Locate the cell with the specified text and output its [x, y] center coordinate. 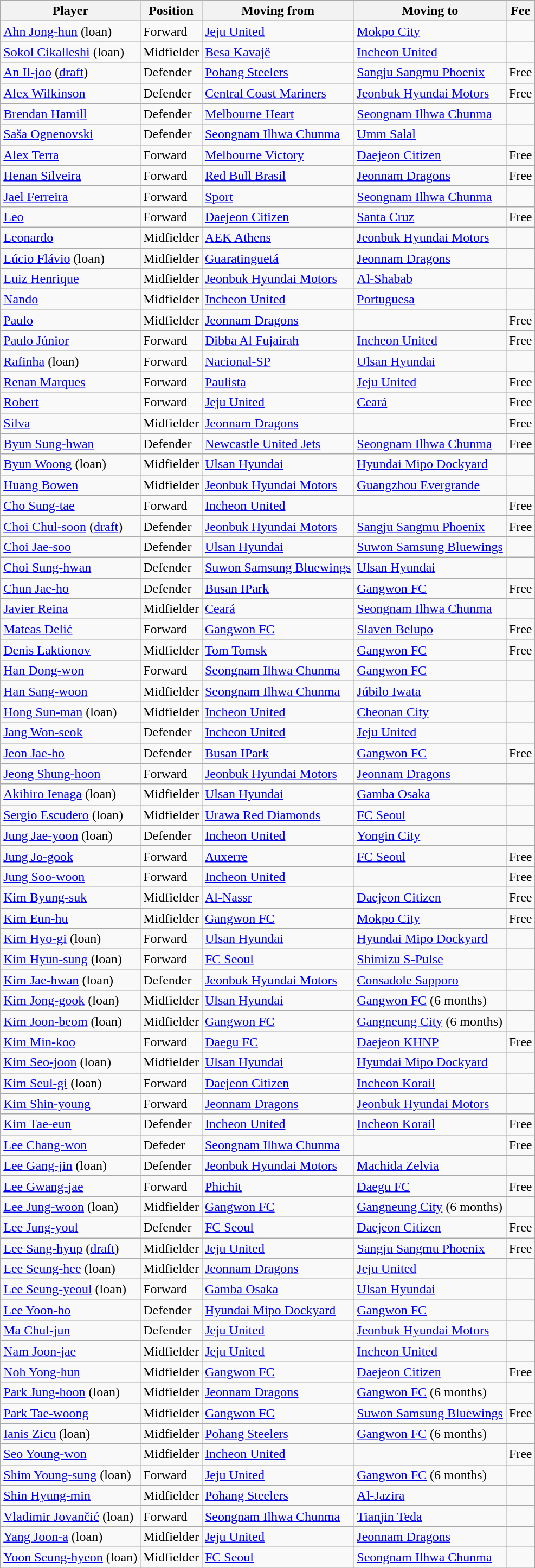
Byun Sung-hwan [70, 444]
Lee Chang-won [70, 1145]
Jung Soo-woon [70, 877]
Javier Reina [70, 609]
Kim Joon-beom (loan) [70, 1021]
Sergio Escudero (loan) [70, 815]
Shimizu S-Pulse [430, 960]
Jung Jo-gook [70, 856]
Lee Gwang-jae [70, 1186]
Saša Ognenovski [70, 134]
Shim Young-sung (loan) [70, 1475]
Kim Hyun-sung (loan) [70, 960]
Han Dong-won [70, 671]
Position [171, 11]
Player [70, 11]
Brendan Hamill [70, 114]
Seo Young-won [70, 1454]
Yongin City [430, 835]
Tianjin Teda [430, 1516]
Lee Seung-yeoul (loan) [70, 1290]
Cheonan City [430, 712]
Sokol Cikalleshi (loan) [70, 52]
Silva [70, 423]
Slaven Belupo [430, 630]
Fee [520, 11]
Newcastle United Jets [278, 444]
Yoon Seung-hyeon (loan) [70, 1557]
Henan Silveira [70, 176]
Red Bull Brasil [278, 176]
Ianis Zicu (loan) [70, 1434]
Paulo Júnior [70, 341]
Phichit [278, 1186]
Robert [70, 403]
Vladimir Jovančić (loan) [70, 1516]
Jeon Jae-ho [70, 753]
Santa Cruz [430, 217]
Auxerre [278, 856]
Byun Woong (loan) [70, 464]
Kim Seul-gi (loan) [70, 1083]
Choi Sung-hwan [70, 567]
Park Jung-hoon (loan) [70, 1392]
Leo [70, 217]
Lee Yoon-ho [70, 1310]
Kim Tae-eun [70, 1124]
Nam Joon-jae [70, 1351]
Nacional-SP [278, 361]
Paulo [70, 320]
Al-Nassr [278, 897]
Central Coast Mariners [278, 93]
Al-Jazira [430, 1495]
Kim Byung-suk [70, 897]
Han Sang-woon [70, 691]
Consadole Sapporo [430, 980]
Chun Jae-ho [70, 588]
Park Tae-woong [70, 1413]
Guangzhou Evergrande [430, 485]
Tom Tomsk [278, 650]
Luiz Henrique [70, 279]
Denis Laktionov [70, 650]
Jung Jae-yoon (loan) [70, 835]
Kim Jae-hwan (loan) [70, 980]
Jael Ferreira [70, 196]
Kim Seo-joon (loan) [70, 1062]
Rafinha (loan) [70, 361]
Melbourne Heart [278, 114]
Lee Gang-jin (loan) [70, 1165]
Melbourne Victory [278, 155]
Lee Sang-hyup (draft) [70, 1248]
Ahn Jong-hun (loan) [70, 31]
An Il-joo (draft) [70, 73]
Machida Zelvia [430, 1165]
Jeong Shung-hoon [70, 774]
Choi Chul-soon (draft) [70, 526]
Lee Seung-hee (loan) [70, 1269]
Renan Marques [70, 382]
Moving to [430, 11]
Noh Yong-hun [70, 1372]
Alex Terra [70, 155]
Kim Jong-gook (loan) [70, 1001]
Kim Shin-young [70, 1104]
Lúcio Flávio (loan) [70, 258]
Mateas Delić [70, 630]
Nando [70, 300]
Defeder [171, 1145]
AEK Athens [278, 237]
Hong Sun-man (loan) [70, 712]
Cho Sung-tae [70, 506]
Ma Chul-jun [70, 1331]
Paulista [278, 382]
Shin Hyung-min [70, 1495]
Umm Salal [430, 134]
Jang Won-seok [70, 733]
Urawa Red Diamonds [278, 815]
Akihiro Ienaga (loan) [70, 794]
Sport [278, 196]
Dibba Al Fujairah [278, 341]
Besa Kavajë [278, 52]
Yang Joon-a (loan) [70, 1537]
Huang Bowen [70, 485]
Daejeon KHNP [430, 1042]
Portuguesa [430, 300]
Kim Eun-hu [70, 918]
Moving from [278, 11]
Guaratinguetá [278, 258]
Alex Wilkinson [70, 93]
Júbilo Iwata [430, 691]
Lee Jung-youl [70, 1227]
Al-Shabab [430, 279]
Leonardo [70, 237]
Kim Hyo-gi (loan) [70, 939]
Choi Jae-soo [70, 547]
Kim Min-koo [70, 1042]
Lee Jung-woon (loan) [70, 1207]
